Search for the cell housing the specified text and yield its [X, Y] center coordinate. 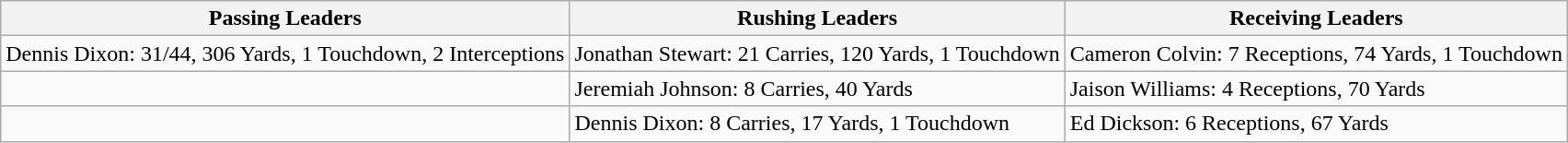
Cameron Colvin: 7 Receptions, 74 Yards, 1 Touchdown [1316, 54]
Passing Leaders [285, 18]
Rushing Leaders [817, 18]
Dennis Dixon: 8 Carries, 17 Yards, 1 Touchdown [817, 124]
Receiving Leaders [1316, 18]
Jonathan Stewart: 21 Carries, 120 Yards, 1 Touchdown [817, 54]
Ed Dickson: 6 Receptions, 67 Yards [1316, 124]
Jaison Williams: 4 Receptions, 70 Yards [1316, 89]
Jeremiah Johnson: 8 Carries, 40 Yards [817, 89]
Dennis Dixon: 31/44, 306 Yards, 1 Touchdown, 2 Interceptions [285, 54]
